Return (x, y) of the center of cell containing provided text 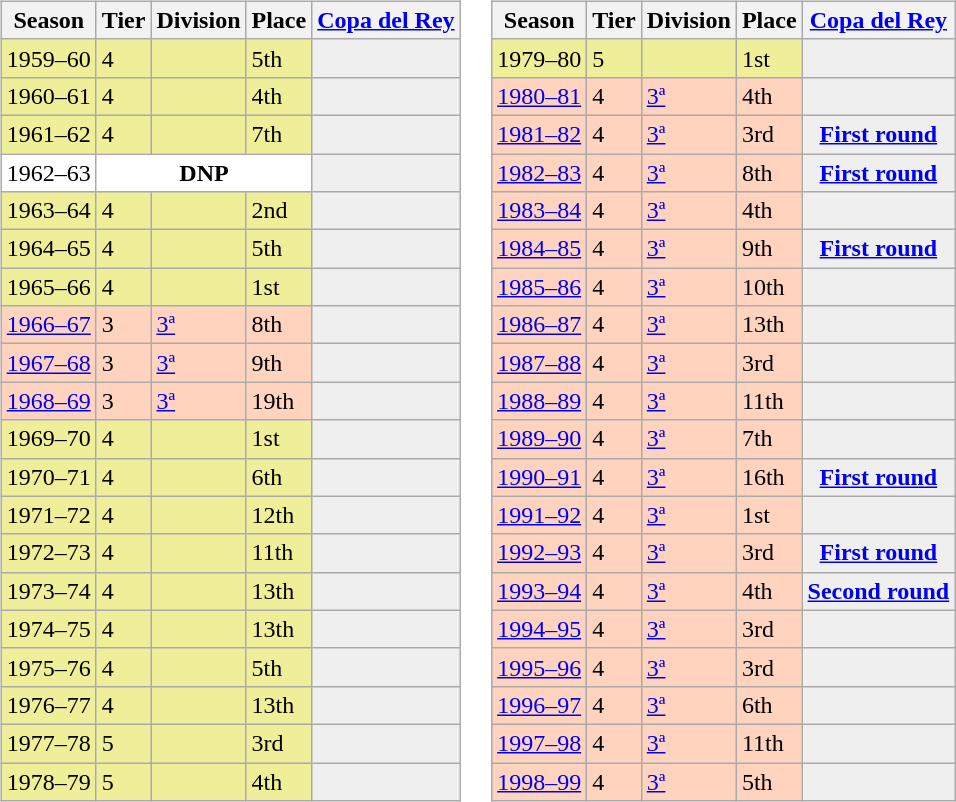
1969–70 (48, 439)
1985–86 (540, 287)
1997–98 (540, 743)
1963–64 (48, 211)
1975–76 (48, 667)
1980–81 (540, 96)
1965–66 (48, 287)
2nd (279, 211)
1983–84 (540, 211)
1979–80 (540, 58)
1978–79 (48, 781)
1964–65 (48, 249)
1973–74 (48, 591)
1974–75 (48, 629)
12th (279, 515)
1960–61 (48, 96)
1991–92 (540, 515)
1982–83 (540, 173)
19th (279, 401)
DNP (204, 173)
1995–96 (540, 667)
1993–94 (540, 591)
1986–87 (540, 325)
1971–72 (48, 515)
1984–85 (540, 249)
1961–62 (48, 134)
1987–88 (540, 363)
1996–97 (540, 705)
1990–91 (540, 477)
1962–63 (48, 173)
1988–89 (540, 401)
Second round (878, 591)
1972–73 (48, 553)
1966–67 (48, 325)
1976–77 (48, 705)
1994–95 (540, 629)
1977–78 (48, 743)
1981–82 (540, 134)
1959–60 (48, 58)
1967–68 (48, 363)
1998–99 (540, 781)
1989–90 (540, 439)
1968–69 (48, 401)
1970–71 (48, 477)
1992–93 (540, 553)
10th (769, 287)
16th (769, 477)
